Output the [x, y] coordinate of the center of the cell containing the given text.  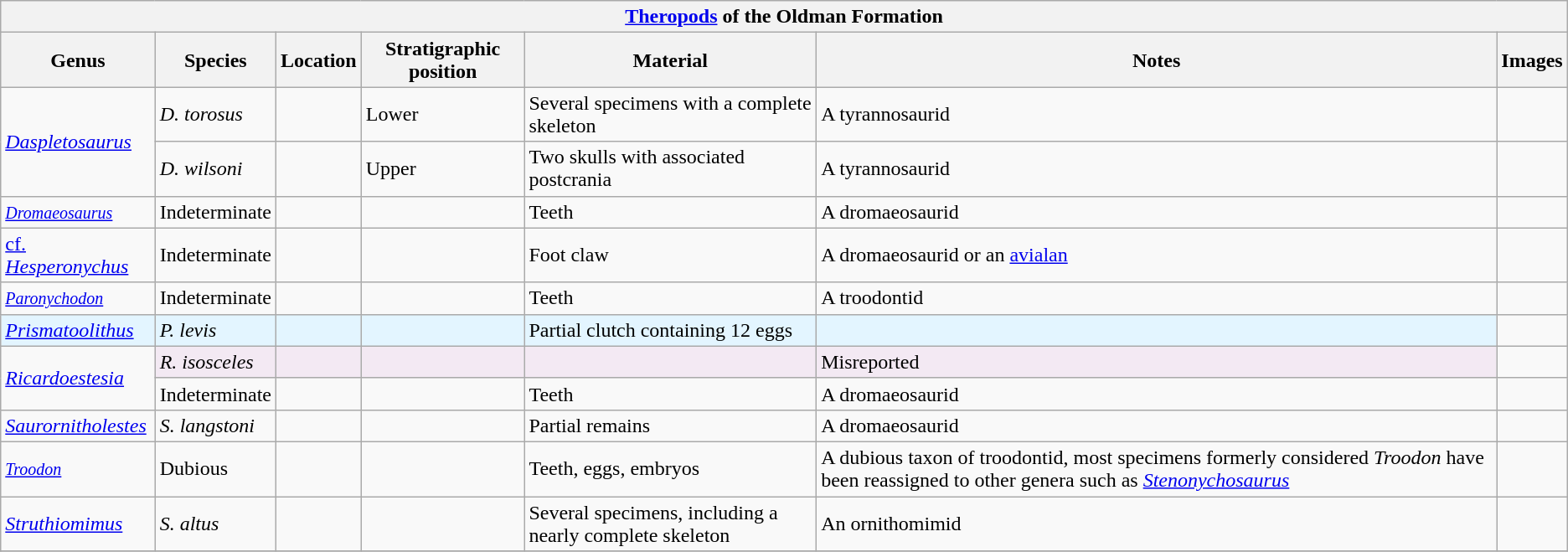
Paronychodon [78, 298]
S. langstoni [215, 426]
Several specimens, including a nearly complete skeleton [670, 523]
Several specimens with a complete skeleton [670, 114]
Material [670, 60]
S. altus [215, 523]
Notes [1157, 60]
Struthiomimus [78, 523]
Theropods of the Oldman Formation [784, 17]
Images [1532, 60]
Species [215, 60]
D. torosus [215, 114]
Location [318, 60]
P. levis [215, 330]
Teeth, eggs, embryos [670, 469]
Genus [78, 60]
A dromaeosaurid or an avialan [1157, 255]
Lower [442, 114]
Upper [442, 169]
Ricardoestesia [78, 378]
Foot claw [670, 255]
R. isosceles [215, 362]
Troodon [78, 469]
An ornithomimid [1157, 523]
Prismatoolithus [78, 330]
D. wilsoni [215, 169]
Partial remains [670, 426]
Two skulls with associated postcrania [670, 169]
Daspletosaurus [78, 142]
Stratigraphic position [442, 60]
Dubious [215, 469]
Misreported [1157, 362]
Dromaeosaurus [78, 212]
A dubious taxon of troodontid, most specimens formerly considered Troodon have been reassigned to other genera such as Stenonychosaurus [1157, 469]
Saurornitholestes [78, 426]
cf. Hesperonychus [78, 255]
Partial clutch containing 12 eggs [670, 330]
A troodontid [1157, 298]
